Scan for the cell matching the given text and deliver its [X, Y] coordinate at center. 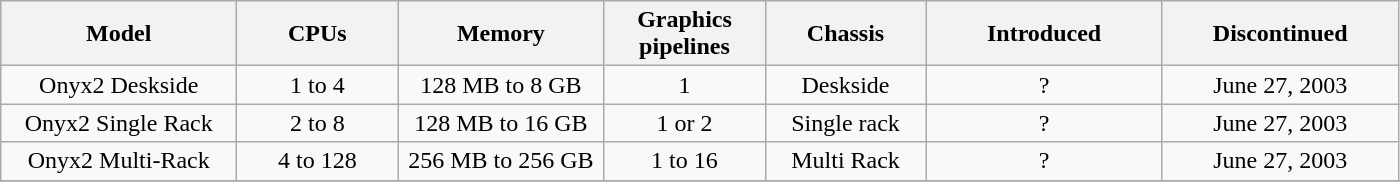
1 to 16 [684, 161]
Introduced [1044, 34]
1 [684, 85]
Single rack [846, 123]
Model [119, 34]
Graphics pipelines [684, 34]
Memory [501, 34]
Chassis [846, 34]
1 or 2 [684, 123]
128 MB to 16 GB [501, 123]
Onyx2 Single Rack [119, 123]
1 to 4 [318, 85]
128 MB to 8 GB [501, 85]
256 MB to 256 GB [501, 161]
Deskside [846, 85]
Onyx2 Multi-Rack [119, 161]
CPUs [318, 34]
Discontinued [1280, 34]
4 to 128 [318, 161]
Onyx2 Deskside [119, 85]
Multi Rack [846, 161]
2 to 8 [318, 123]
